Determine the (x, y) coordinate at the center of the cell enclosing the given text.  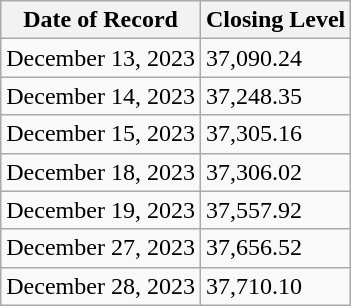
Date of Record (101, 20)
December 15, 2023 (101, 134)
Closing Level (275, 20)
December 27, 2023 (101, 248)
37,306.02 (275, 172)
December 14, 2023 (101, 96)
37,248.35 (275, 96)
December 28, 2023 (101, 286)
December 13, 2023 (101, 58)
December 19, 2023 (101, 210)
37,710.10 (275, 286)
December 18, 2023 (101, 172)
37,656.52 (275, 248)
37,557.92 (275, 210)
37,305.16 (275, 134)
37,090.24 (275, 58)
